Return the [x, y] coordinate for the center point of the cell that contains the specified text.  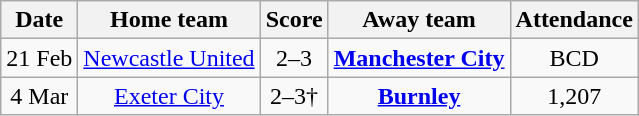
Burnley [419, 96]
Away team [419, 20]
Date [40, 20]
4 Mar [40, 96]
BCD [574, 58]
Manchester City [419, 58]
Score [294, 20]
1,207 [574, 96]
21 Feb [40, 58]
Home team [169, 20]
Attendance [574, 20]
2–3 [294, 58]
Exeter City [169, 96]
2–3† [294, 96]
Newcastle United [169, 58]
